Identify which cell holds the provided text, then report its (X, Y) central coordinate. 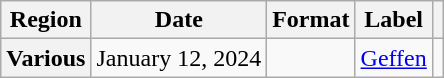
Region (46, 20)
Format (311, 20)
Label (394, 20)
Date (179, 20)
Various (46, 58)
January 12, 2024 (179, 58)
Geffen (394, 58)
